Determine the (X, Y) coordinate at the center of the cell enclosing the given text.  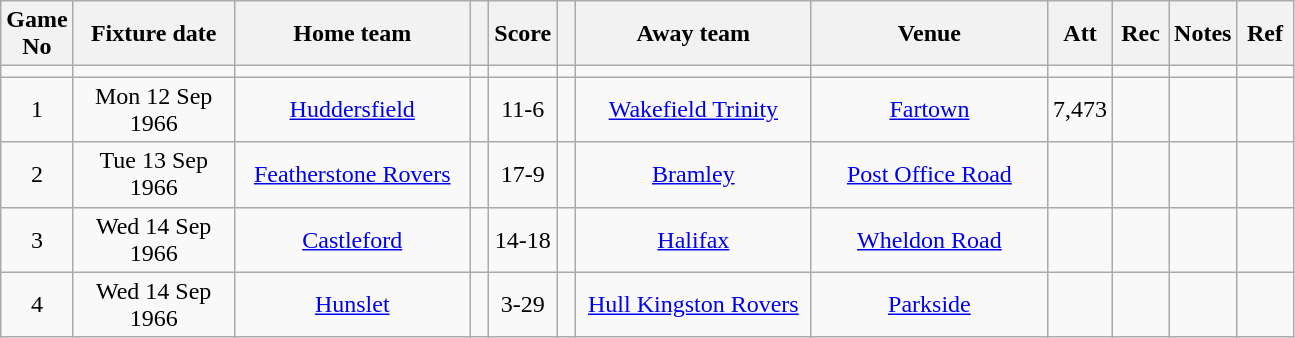
3 (37, 240)
Rec (1141, 34)
Ref (1265, 34)
7,473 (1080, 110)
4 (37, 304)
Halifax (693, 240)
Castleford (352, 240)
Wakefield Trinity (693, 110)
Fixture date (154, 34)
Wheldon Road (929, 240)
Hunslet (352, 304)
3-29 (523, 304)
Tue 13 Sep 1966 (154, 174)
Home team (352, 34)
11-6 (523, 110)
Parkside (929, 304)
Score (523, 34)
Huddersfield (352, 110)
Notes (1203, 34)
Mon 12 Sep 1966 (154, 110)
Post Office Road (929, 174)
14-18 (523, 240)
Hull Kingston Rovers (693, 304)
Featherstone Rovers (352, 174)
Away team (693, 34)
17-9 (523, 174)
2 (37, 174)
Fartown (929, 110)
Game No (37, 34)
Venue (929, 34)
1 (37, 110)
Bramley (693, 174)
Att (1080, 34)
